Return the [X, Y] coordinate for the center point of the cell that contains the specified text.  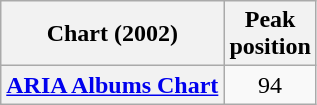
ARIA Albums Chart [112, 85]
94 [270, 85]
Chart (2002) [112, 34]
Peakposition [270, 34]
